Detect which cell encompasses the target text, then output its [X, Y] center coordinate. 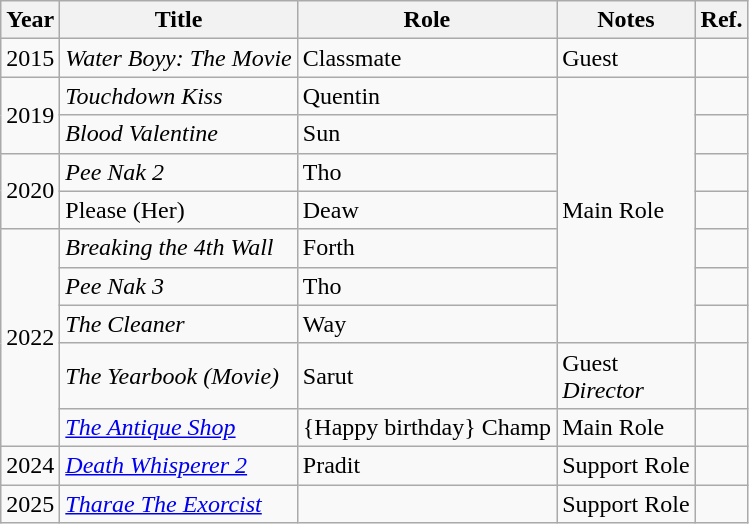
Ref. [722, 20]
The Yearbook (Movie) [178, 376]
Guest [626, 58]
Water Boyy: The Movie [178, 58]
The Antique Shop [178, 427]
Quentin [426, 96]
Classmate [426, 58]
Role [426, 20]
Way [426, 324]
Title [178, 20]
2025 [30, 503]
Tharae The Exorcist [178, 503]
Year [30, 20]
2022 [30, 338]
Sun [426, 134]
{Happy birthday} Champ [426, 427]
Please (Her) [178, 210]
Breaking the 4th Wall [178, 248]
2015 [30, 58]
2020 [30, 191]
2024 [30, 465]
Forth [426, 248]
Pradit [426, 465]
Sarut [426, 376]
2019 [30, 115]
Pee Nak 2 [178, 172]
The Cleaner [178, 324]
Deaw [426, 210]
Blood Valentine [178, 134]
Touchdown Kiss [178, 96]
Notes [626, 20]
Death Whisperer 2 [178, 465]
GuestDirector [626, 376]
Pee Nak 3 [178, 286]
